Provide the (X, Y) coordinate of the cell's center where the given text is located.  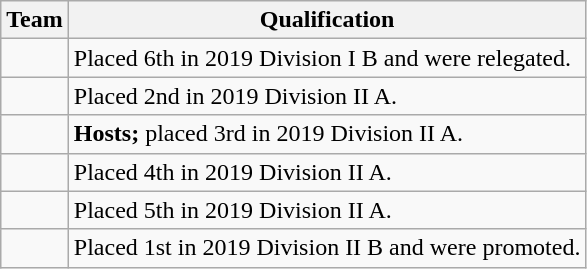
Qualification (327, 20)
Placed 5th in 2019 Division II A. (327, 210)
Hosts; placed 3rd in 2019 Division II A. (327, 134)
Placed 1st in 2019 Division II B and were promoted. (327, 248)
Placed 6th in 2019 Division I B and were relegated. (327, 58)
Placed 4th in 2019 Division II A. (327, 172)
Team (35, 20)
Placed 2nd in 2019 Division II A. (327, 96)
